Return [X, Y] of the center of cell containing provided text 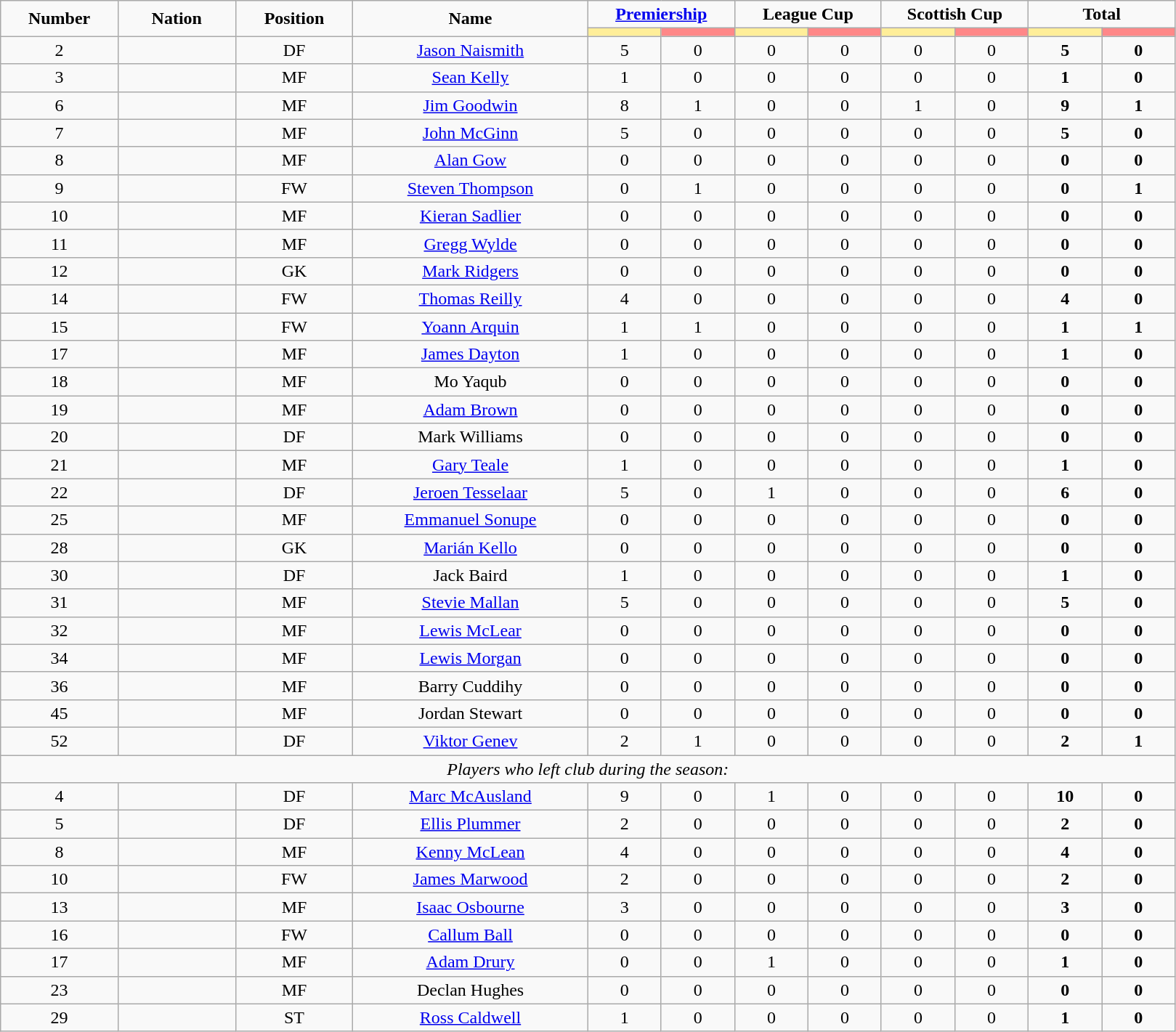
Lewis Morgan [471, 658]
ST [294, 1017]
Gary Teale [471, 465]
Scottish Cup [954, 15]
Jim Goodwin [471, 105]
36 [60, 686]
11 [60, 243]
Steven Thompson [471, 188]
30 [60, 575]
Kieran Sadlier [471, 216]
32 [60, 630]
19 [60, 410]
Declan Hughes [471, 990]
Sean Kelly [471, 78]
Adam Drury [471, 962]
21 [60, 465]
Barry Cuddihy [471, 686]
Number [60, 19]
Total [1102, 15]
Emmanuel Sonupe [471, 520]
Premiership [661, 15]
Thomas Reilly [471, 298]
12 [60, 271]
29 [60, 1017]
Jack Baird [471, 575]
23 [60, 990]
John McGinn [471, 133]
Isaac Osbourne [471, 907]
25 [60, 520]
Marc McAusland [471, 797]
Kenny McLean [471, 852]
Jeroen Tesselaar [471, 492]
Mark Williams [471, 437]
Lewis McLear [471, 630]
Viktor Genev [471, 741]
22 [60, 492]
Ellis Plummer [471, 824]
52 [60, 741]
Position [294, 19]
Marián Kello [471, 548]
Adam Brown [471, 410]
James Dayton [471, 354]
Nation [177, 19]
15 [60, 326]
Stevie Mallan [471, 603]
Gregg Wylde [471, 243]
Yoann Arquin [471, 326]
Mo Yaqub [471, 382]
20 [60, 437]
Callum Ball [471, 935]
18 [60, 382]
28 [60, 548]
13 [60, 907]
Ross Caldwell [471, 1017]
Mark Ridgers [471, 271]
34 [60, 658]
League Cup [808, 15]
7 [60, 133]
James Marwood [471, 879]
31 [60, 603]
45 [60, 713]
14 [60, 298]
Name [471, 19]
Alan Gow [471, 161]
16 [60, 935]
Jason Naismith [471, 50]
Jordan Stewart [471, 713]
Players who left club during the season: [588, 769]
